Return the (x, y) coordinate for the center point of the cell that contains the specified text.  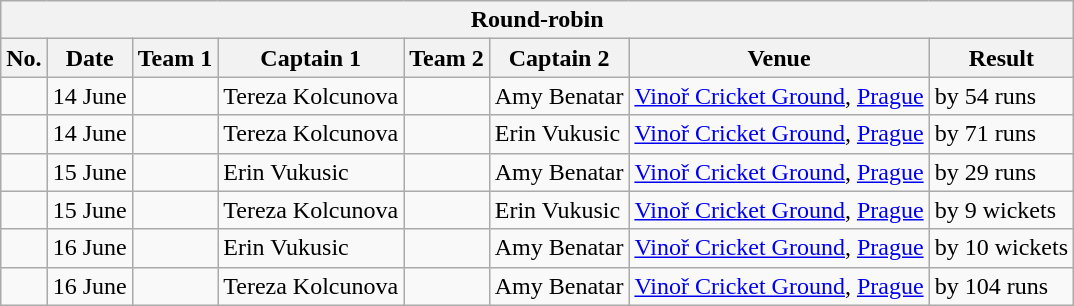
by 54 runs (1001, 96)
Captain 2 (559, 58)
Venue (779, 58)
Team 2 (447, 58)
No. (24, 58)
Captain 1 (311, 58)
by 29 runs (1001, 172)
Date (90, 58)
by 10 wickets (1001, 248)
by 9 wickets (1001, 210)
by 71 runs (1001, 134)
Round-robin (538, 20)
Result (1001, 58)
by 104 runs (1001, 286)
Team 1 (175, 58)
